Determine the [x, y] coordinate at the center of the cell enclosing the given text.  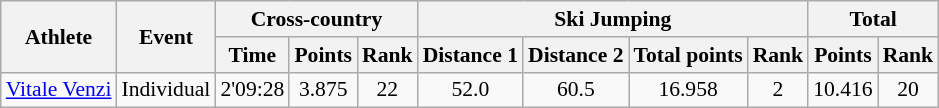
Time [252, 55]
Event [166, 36]
Individual [166, 90]
10.416 [842, 90]
Distance 2 [576, 55]
3.875 [323, 90]
16.958 [688, 90]
Total points [688, 55]
Total [873, 19]
Vitale Venzi [59, 90]
Distance 1 [470, 55]
Ski Jumping [614, 19]
Athlete [59, 36]
20 [908, 90]
22 [388, 90]
2'09:28 [252, 90]
2 [778, 90]
52.0 [470, 90]
Cross-country [316, 19]
60.5 [576, 90]
